Search for the cell housing the specified text and yield its [X, Y] center coordinate. 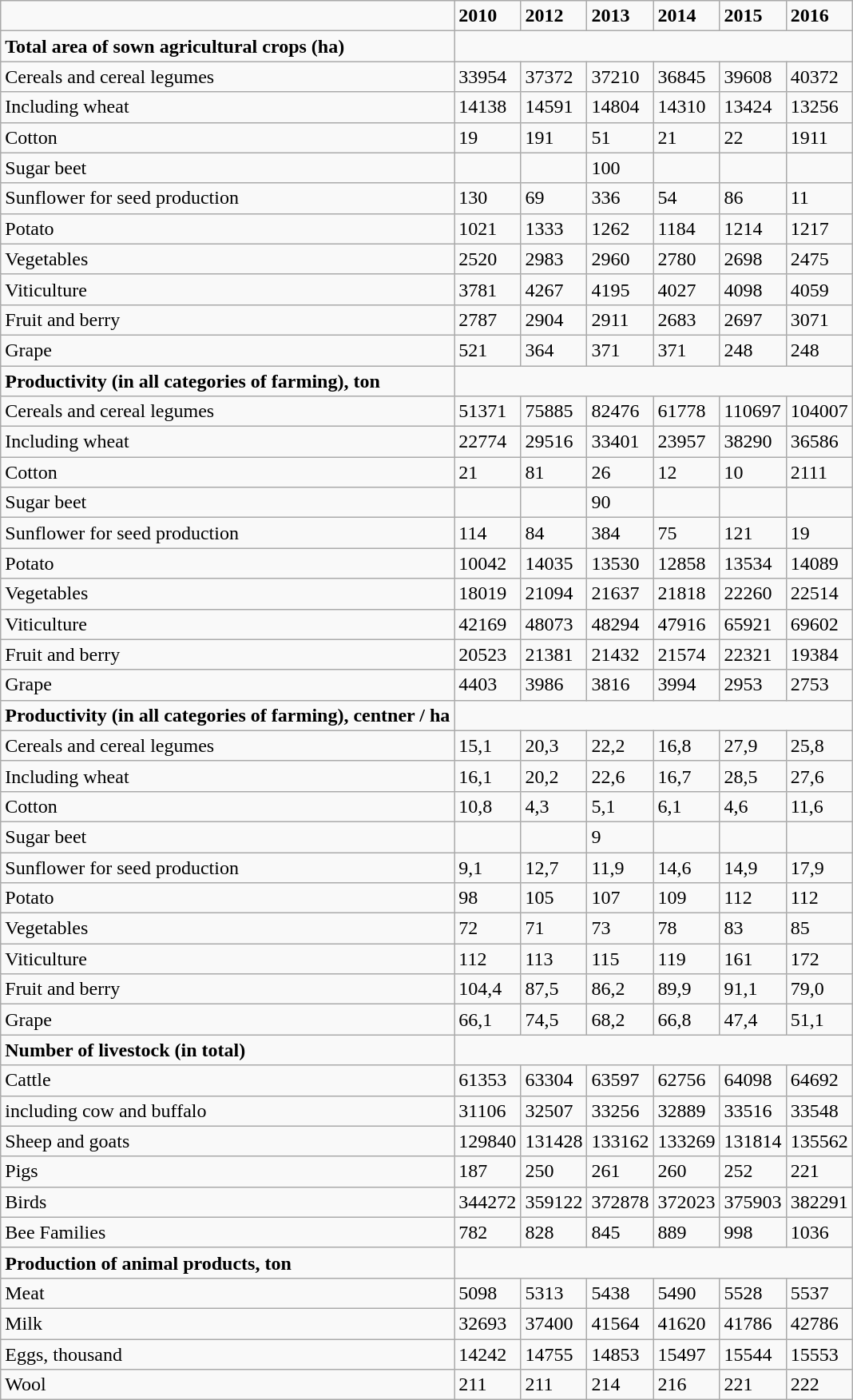
75885 [554, 412]
375903 [752, 1202]
10042 [487, 563]
364 [554, 350]
9 [620, 837]
14,9 [752, 867]
172 [819, 959]
2111 [819, 472]
14035 [554, 563]
998 [752, 1232]
40372 [819, 77]
22321 [752, 654]
2697 [752, 320]
98 [487, 898]
15544 [752, 1354]
5313 [554, 1293]
51371 [487, 412]
Milk [228, 1323]
62756 [687, 1080]
Cattle [228, 1080]
14089 [819, 563]
86,2 [620, 989]
372023 [687, 1202]
21818 [687, 594]
2014 [687, 16]
Productivity (in all categories of farming), centner / ha [228, 715]
2911 [620, 320]
27,9 [752, 746]
161 [752, 959]
222 [819, 1385]
47,4 [752, 1020]
22514 [819, 594]
25,8 [819, 746]
68,2 [620, 1020]
28,5 [752, 776]
1214 [752, 229]
20,3 [554, 746]
2953 [752, 685]
63304 [554, 1080]
31106 [487, 1111]
109 [687, 898]
5528 [752, 1293]
20,2 [554, 776]
including cow and buffalo [228, 1111]
133162 [620, 1141]
74,5 [554, 1020]
41620 [687, 1323]
65921 [752, 624]
5098 [487, 1293]
2753 [819, 685]
4267 [554, 289]
21094 [554, 594]
12 [687, 472]
2780 [687, 259]
3816 [620, 685]
42169 [487, 624]
4098 [752, 289]
214 [620, 1385]
2698 [752, 259]
10 [752, 472]
Meat [228, 1293]
36586 [819, 442]
81 [554, 472]
41786 [752, 1323]
20523 [487, 654]
22774 [487, 442]
22260 [752, 594]
336 [620, 198]
1021 [487, 229]
22,2 [620, 746]
3071 [819, 320]
78 [687, 929]
104007 [819, 412]
828 [554, 1232]
187 [487, 1171]
2012 [554, 16]
521 [487, 350]
32507 [554, 1111]
Total area of sown agricultural crops (ha) [228, 46]
83 [752, 929]
10,8 [487, 806]
41564 [620, 1323]
100 [620, 168]
845 [620, 1232]
2904 [554, 320]
12858 [687, 563]
Eggs, thousand [228, 1354]
48294 [620, 624]
4,6 [752, 806]
14310 [687, 107]
16,8 [687, 746]
384 [620, 533]
5537 [819, 1293]
61353 [487, 1080]
2475 [819, 259]
84 [554, 533]
47916 [687, 624]
131428 [554, 1141]
29516 [554, 442]
4403 [487, 685]
21574 [687, 654]
14591 [554, 107]
33401 [620, 442]
3986 [554, 685]
5,1 [620, 806]
48073 [554, 624]
13424 [752, 107]
72 [487, 929]
18019 [487, 594]
1262 [620, 229]
19384 [819, 654]
22 [752, 137]
23957 [687, 442]
63597 [620, 1080]
4195 [620, 289]
16,1 [487, 776]
33256 [620, 1111]
3994 [687, 685]
Sheep and goats [228, 1141]
75 [687, 533]
216 [687, 1385]
2016 [819, 16]
85 [819, 929]
Number of livestock (in total) [228, 1050]
261 [620, 1171]
33548 [819, 1111]
14853 [620, 1354]
Bee Families [228, 1232]
51,1 [819, 1020]
38290 [752, 442]
129840 [487, 1141]
11,6 [819, 806]
39608 [752, 77]
113 [554, 959]
90 [620, 503]
64098 [752, 1080]
782 [487, 1232]
105 [554, 898]
2520 [487, 259]
114 [487, 533]
51 [620, 137]
191 [554, 137]
79,0 [819, 989]
61778 [687, 412]
32889 [687, 1111]
37210 [620, 77]
5490 [687, 1293]
11,9 [620, 867]
87,5 [554, 989]
260 [687, 1171]
4,3 [554, 806]
1333 [554, 229]
69 [554, 198]
Pigs [228, 1171]
82476 [620, 412]
12,7 [554, 867]
1184 [687, 229]
2960 [620, 259]
2013 [620, 16]
359122 [554, 1202]
133269 [687, 1141]
Production of animal products, ton [228, 1263]
1911 [819, 137]
11 [819, 198]
17,9 [819, 867]
135562 [819, 1141]
21381 [554, 654]
130 [487, 198]
14242 [487, 1354]
42786 [819, 1323]
15553 [819, 1354]
13530 [620, 563]
2010 [487, 16]
107 [620, 898]
119 [687, 959]
Productivity (in all categories of farming), ton [228, 381]
889 [687, 1232]
Birds [228, 1202]
86 [752, 198]
250 [554, 1171]
69602 [819, 624]
21432 [620, 654]
73 [620, 929]
110697 [752, 412]
382291 [819, 1202]
27,6 [819, 776]
32693 [487, 1323]
4027 [687, 289]
1036 [819, 1232]
13534 [752, 563]
15497 [687, 1354]
1217 [819, 229]
2015 [752, 16]
21637 [620, 594]
13256 [819, 107]
66,1 [487, 1020]
54 [687, 198]
14755 [554, 1354]
344272 [487, 1202]
372878 [620, 1202]
15,1 [487, 746]
36845 [687, 77]
6,1 [687, 806]
37372 [554, 77]
4059 [819, 289]
89,9 [687, 989]
2787 [487, 320]
16,7 [687, 776]
121 [752, 533]
2683 [687, 320]
104,4 [487, 989]
5438 [620, 1293]
14,6 [687, 867]
26 [620, 472]
37400 [554, 1323]
33516 [752, 1111]
2983 [554, 259]
131814 [752, 1141]
66,8 [687, 1020]
14804 [620, 107]
33954 [487, 77]
71 [554, 929]
115 [620, 959]
3781 [487, 289]
14138 [487, 107]
91,1 [752, 989]
9,1 [487, 867]
Wool [228, 1385]
252 [752, 1171]
64692 [819, 1080]
22,6 [620, 776]
